For the text-containing cell, return its midpoint in (x, y) coordinate format. 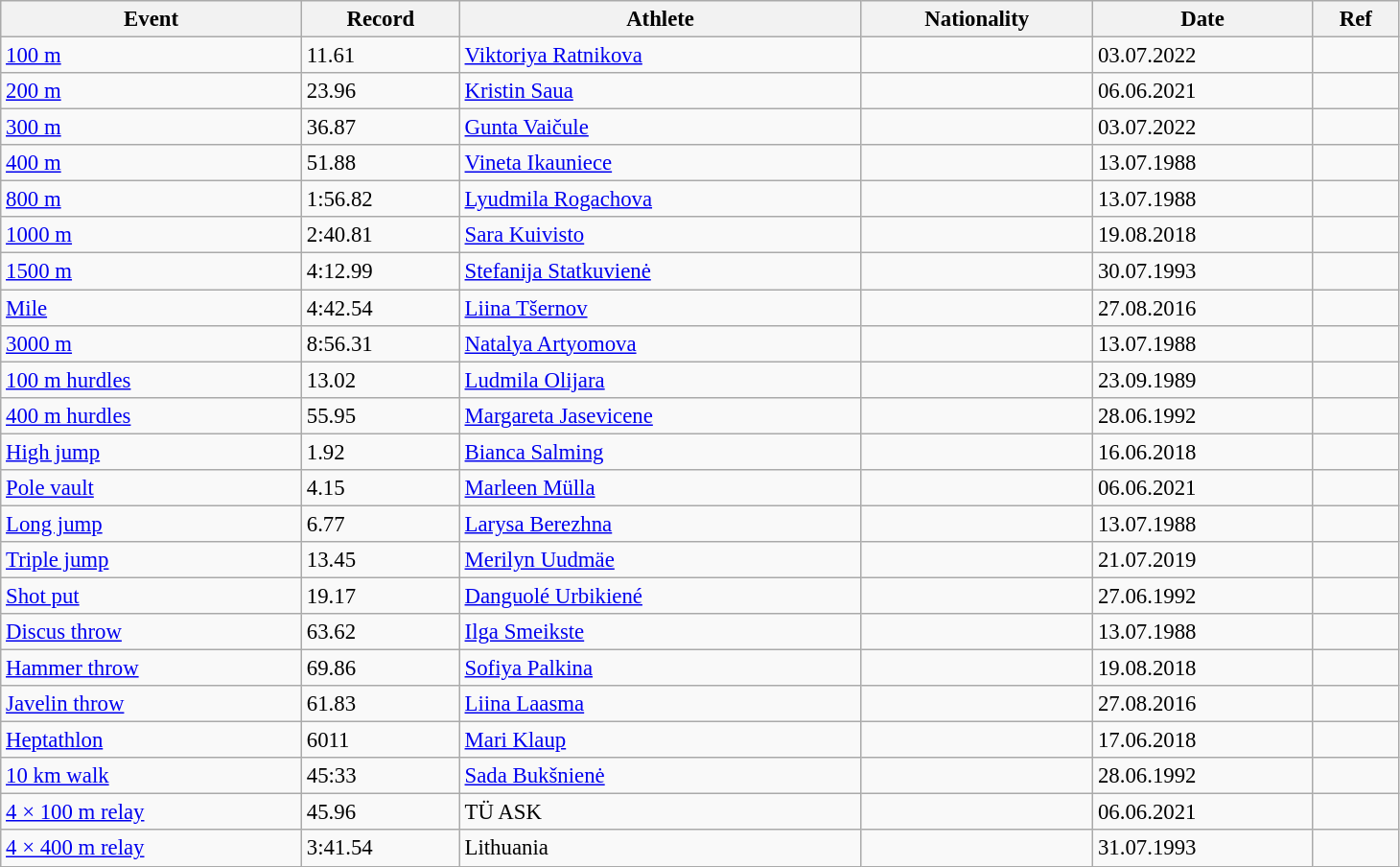
Javelin throw (152, 704)
Sofiya Palkina (660, 668)
Kristin Saua (660, 91)
1.92 (380, 452)
1500 m (152, 271)
4:42.54 (380, 308)
6.77 (380, 524)
400 m hurdles (152, 415)
Long jump (152, 524)
55.95 (380, 415)
Viktoriya Ratnikova (660, 56)
Event (152, 19)
13.02 (380, 380)
Ilga Smeikste (660, 632)
2:40.81 (380, 235)
Stefanija Statkuvienė (660, 271)
400 m (152, 163)
4.15 (380, 488)
Marleen Mülla (660, 488)
1:56.82 (380, 199)
45:33 (380, 776)
Gunta Vaičule (660, 128)
Mile (152, 308)
4 × 100 m relay (152, 812)
Margareta Jasevicene (660, 415)
10 km walk (152, 776)
Liina Tšernov (660, 308)
1000 m (152, 235)
6011 (380, 740)
800 m (152, 199)
Larysa Berezhna (660, 524)
Discus throw (152, 632)
Lithuania (660, 849)
36.87 (380, 128)
17.06.2018 (1202, 740)
51.88 (380, 163)
4:12.99 (380, 271)
4 × 400 m relay (152, 849)
Heptathlon (152, 740)
31.07.1993 (1202, 849)
300 m (152, 128)
Shot put (152, 596)
Triple jump (152, 560)
11.61 (380, 56)
Bianca Salming (660, 452)
100 m (152, 56)
30.07.1993 (1202, 271)
Record (380, 19)
TÜ ASK (660, 812)
Liina Laasma (660, 704)
8:56.31 (380, 343)
Sara Kuivisto (660, 235)
100 m hurdles (152, 380)
Lyudmila Rogachova (660, 199)
Date (1202, 19)
61.83 (380, 704)
Ludmila Olijara (660, 380)
Sada Bukšnienė (660, 776)
27.06.1992 (1202, 596)
3:41.54 (380, 849)
19.17 (380, 596)
63.62 (380, 632)
Mari Klaup (660, 740)
Danguolé Urbikiené (660, 596)
69.86 (380, 668)
Hammer throw (152, 668)
Merilyn Uudmäe (660, 560)
High jump (152, 452)
16.06.2018 (1202, 452)
Nationality (977, 19)
Ref (1356, 19)
13.45 (380, 560)
21.07.2019 (1202, 560)
45.96 (380, 812)
Vineta Ikauniece (660, 163)
Athlete (660, 19)
200 m (152, 91)
3000 m (152, 343)
23.96 (380, 91)
23.09.1989 (1202, 380)
Natalya Artyomova (660, 343)
Pole vault (152, 488)
